Return the [X, Y] coordinate for the center point of the cell that contains the specified text.  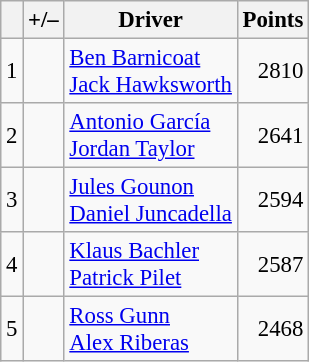
2641 [272, 136]
Ben Barnicoat Jack Hawksworth [150, 72]
2594 [272, 200]
+/– [44, 20]
2468 [272, 330]
Antonio García Jordan Taylor [150, 136]
5 [12, 330]
2 [12, 136]
Klaus Bachler Patrick Pilet [150, 264]
2810 [272, 72]
Points [272, 20]
2587 [272, 264]
Jules Gounon Daniel Juncadella [150, 200]
Driver [150, 20]
Ross Gunn Alex Riberas [150, 330]
1 [12, 72]
3 [12, 200]
4 [12, 264]
